Pinpoint the cell where the given text exists, returning its [x, y] midpoint coordinate. 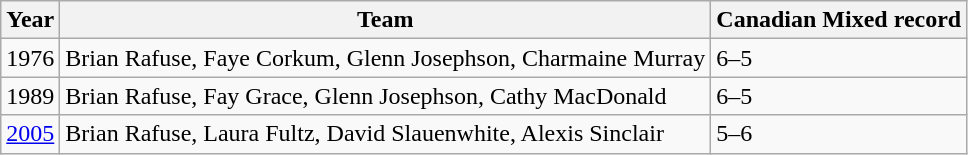
2005 [30, 134]
5–6 [839, 134]
Canadian Mixed record [839, 20]
Brian Rafuse, Laura Fultz, David Slauenwhite, Alexis Sinclair [386, 134]
Brian Rafuse, Fay Grace, Glenn Josephson, Cathy MacDonald [386, 96]
1976 [30, 58]
Brian Rafuse, Faye Corkum, Glenn Josephson, Charmaine Murray [386, 58]
Team [386, 20]
Year [30, 20]
1989 [30, 96]
